Provide the (X, Y) coordinate of the cell's center where the given text is located.  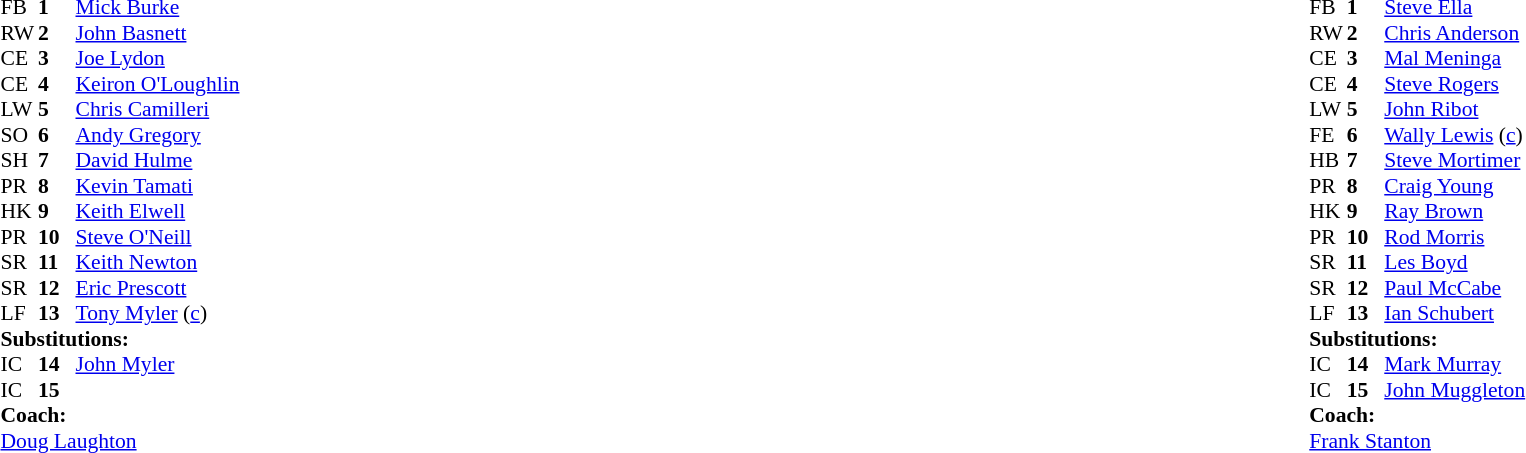
Rod Morris (1454, 237)
Steve O'Neill (158, 237)
Mark Murray (1454, 365)
Ian Schubert (1454, 313)
John Muggleton (1454, 390)
John Basnett (158, 33)
Wally Lewis (c) (1454, 135)
SH (19, 161)
Keith Newton (158, 263)
Chris Camilleri (158, 109)
Chris Anderson (1454, 33)
Eric Prescott (158, 288)
Ray Brown (1454, 211)
John Myler (158, 365)
SO (19, 135)
Tony Myler (c) (158, 313)
Steve Rogers (1454, 84)
Steve Mortimer (1454, 161)
Paul McCabe (1454, 288)
John Ribot (1454, 109)
David Hulme (158, 161)
Kevin Tamati (158, 186)
Keiron O'Loughlin (158, 84)
Joe Lydon (158, 59)
Les Boyd (1454, 263)
HB (1328, 161)
Keith Elwell (158, 211)
FE (1328, 135)
Craig Young (1454, 186)
Mal Meninga (1454, 59)
Andy Gregory (158, 135)
